Extract the (X, Y) coordinate from the center of the cell holding the provided text.  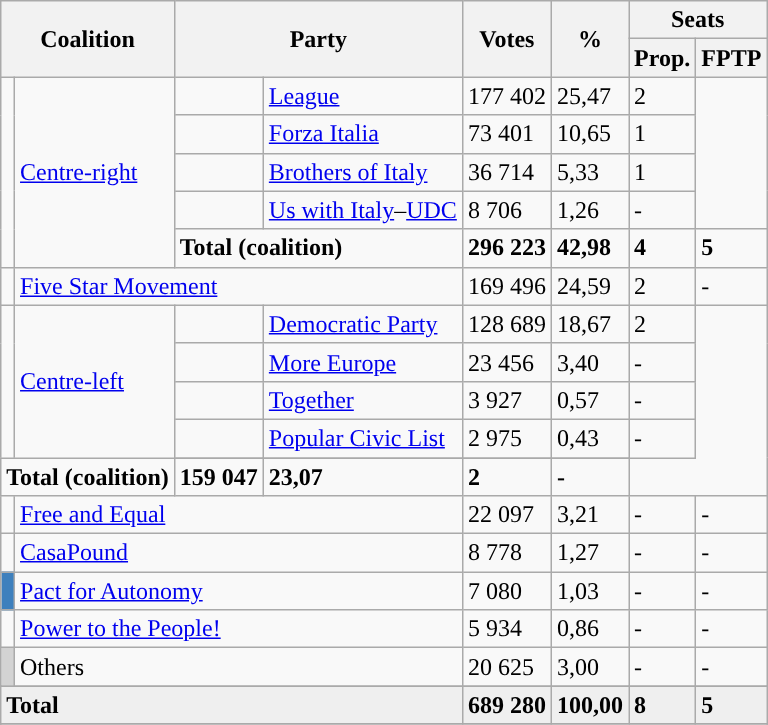
169 496 (506, 286)
0,43 (590, 438)
3,00 (590, 667)
Free and Equal (239, 515)
More Europe (362, 362)
Power to the People! (239, 629)
8 706 (506, 210)
League (362, 96)
Centre-left (95, 381)
Together (362, 400)
42,98 (590, 248)
20 625 (506, 667)
Prop. (662, 58)
5 934 (506, 629)
% (590, 39)
23,07 (362, 477)
2 975 (506, 438)
1,27 (590, 553)
0,57 (590, 400)
4 (662, 248)
3,40 (590, 362)
18,67 (590, 324)
128 689 (506, 324)
7 080 (506, 591)
73 401 (506, 134)
Others (239, 667)
5,33 (590, 172)
1,26 (590, 210)
177 402 (506, 96)
25,47 (590, 96)
Brothers of Italy (362, 172)
Party (318, 39)
Pact for Autonomy (239, 591)
10,65 (590, 134)
3 927 (506, 400)
Democratic Party (362, 324)
8 (662, 705)
Centre-right (95, 172)
Forza Italia (362, 134)
8 778 (506, 553)
3,21 (590, 515)
296 223 (506, 248)
FPTP (732, 58)
Coalition (88, 39)
159 047 (218, 477)
689 280 (506, 705)
100,00 (590, 705)
23 456 (506, 362)
1,03 (590, 591)
0,86 (590, 629)
Seats (697, 20)
Votes (506, 39)
22 097 (506, 515)
Us with Italy–UDC (362, 210)
24,59 (590, 286)
Popular Civic List (362, 438)
Total (232, 705)
36 714 (506, 172)
CasaPound (239, 553)
Five Star Movement (239, 286)
